Find where the given text appears and provide that cell's center as [X, Y] coordinate. 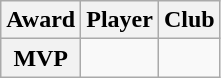
MVP [41, 58]
Award [41, 20]
Club [189, 20]
Player [120, 20]
